Find where the given text appears and provide that cell's center as (x, y) coordinate. 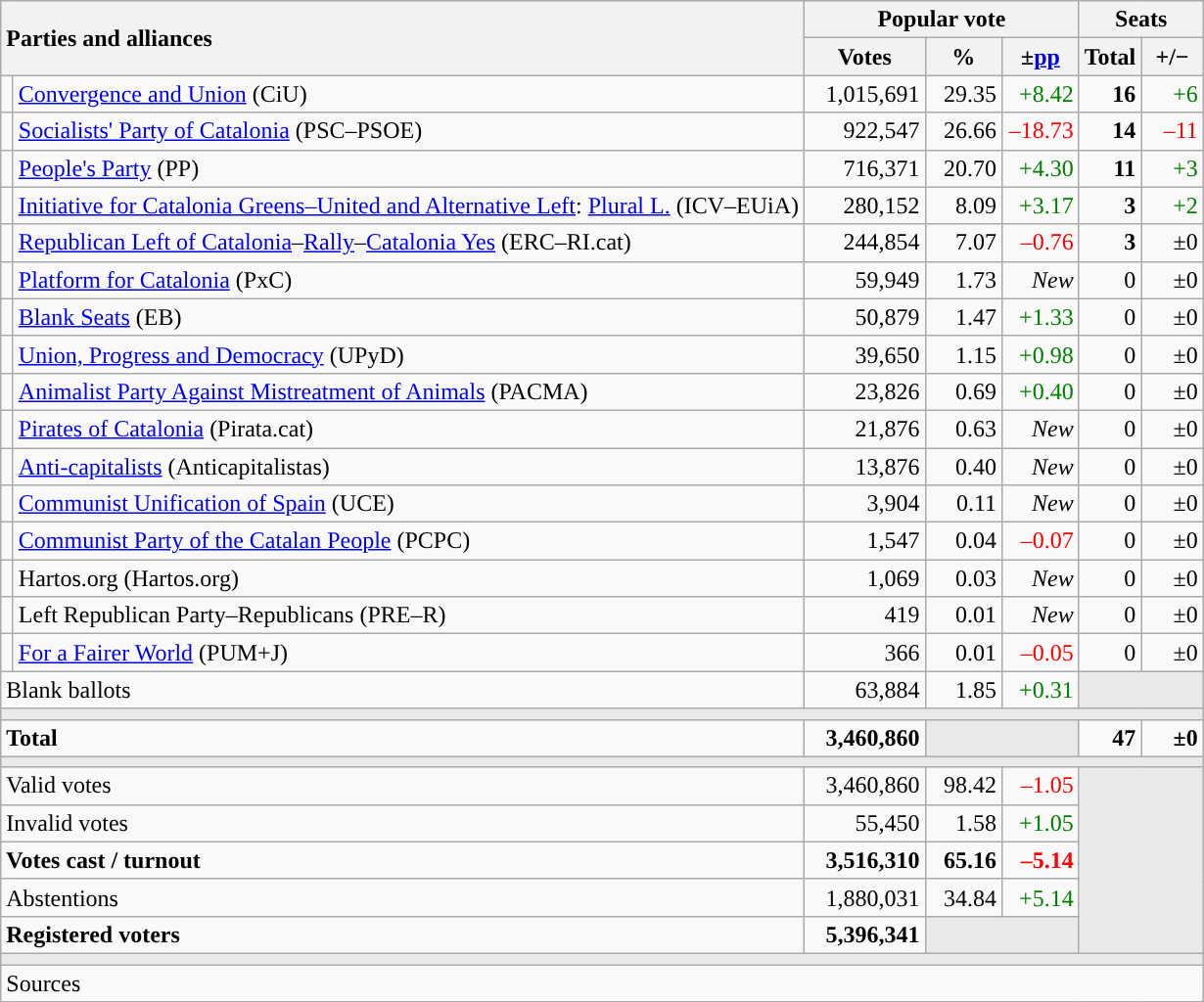
Pirates of Catalonia (Pirata.cat) (408, 429)
Seats (1141, 20)
0.69 (963, 391)
Anti-capitalists (Anticapitalistas) (408, 467)
11 (1110, 168)
39,650 (865, 354)
1.73 (963, 280)
+2 (1173, 205)
Abstentions (403, 897)
Votes (865, 57)
16 (1110, 94)
Convergence and Union (CiU) (408, 94)
Sources (603, 983)
280,152 (865, 205)
59,949 (865, 280)
+/− (1173, 57)
–5.14 (1042, 860)
47 (1110, 738)
1.15 (963, 354)
+0.98 (1042, 354)
23,826 (865, 391)
Invalid votes (403, 823)
3,516,310 (865, 860)
–1.05 (1042, 786)
–11 (1173, 131)
55,450 (865, 823)
63,884 (865, 690)
0.63 (963, 429)
Communist Unification of Spain (UCE) (408, 504)
Hartos.org (Hartos.org) (408, 578)
1,880,031 (865, 897)
+3 (1173, 168)
–0.76 (1042, 243)
+5.14 (1042, 897)
1.85 (963, 690)
98.42 (963, 786)
Popular vote (942, 20)
Animalist Party Against Mistreatment of Animals (PACMA) (408, 391)
–0.07 (1042, 541)
Platform for Catalonia (PxC) (408, 280)
13,876 (865, 467)
0.40 (963, 467)
For a Fairer World (PUM+J) (408, 653)
+3.17 (1042, 205)
1.58 (963, 823)
0.11 (963, 504)
Union, Progress and Democracy (UPyD) (408, 354)
% (963, 57)
244,854 (865, 243)
+4.30 (1042, 168)
Communist Party of the Catalan People (PCPC) (408, 541)
Votes cast / turnout (403, 860)
21,876 (865, 429)
65.16 (963, 860)
Parties and alliances (403, 38)
419 (865, 615)
Socialists' Party of Catalonia (PSC–PSOE) (408, 131)
0.04 (963, 541)
1,015,691 (865, 94)
26.66 (963, 131)
Republican Left of Catalonia–Rally–Catalonia Yes (ERC–RI.cat) (408, 243)
20.70 (963, 168)
–18.73 (1042, 131)
+1.05 (1042, 823)
Left Republican Party–Republicans (PRE–R) (408, 615)
+0.40 (1042, 391)
±pp (1042, 57)
Valid votes (403, 786)
366 (865, 653)
Blank Seats (EB) (408, 317)
+8.42 (1042, 94)
+1.33 (1042, 317)
5,396,341 (865, 934)
50,879 (865, 317)
Initiative for Catalonia Greens–United and Alternative Left: Plural L. (ICV–EUiA) (408, 205)
1,069 (865, 578)
–0.05 (1042, 653)
Registered voters (403, 934)
0.03 (963, 578)
1.47 (963, 317)
34.84 (963, 897)
Blank ballots (403, 690)
29.35 (963, 94)
+6 (1173, 94)
+0.31 (1042, 690)
3,904 (865, 504)
1,547 (865, 541)
14 (1110, 131)
People's Party (PP) (408, 168)
7.07 (963, 243)
8.09 (963, 205)
716,371 (865, 168)
922,547 (865, 131)
